Capture the cell that displays the provided text and extract its (X, Y) central coordinate. 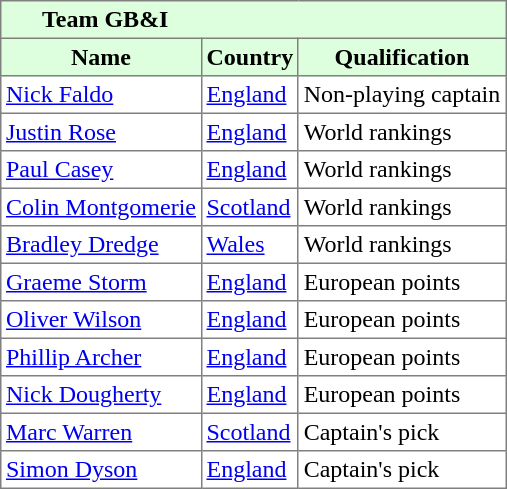
Non-playing captain (402, 95)
Oliver Wilson (101, 320)
Nick Faldo (101, 95)
Colin Montgomerie (101, 207)
Nick Dougherty (101, 395)
Justin Rose (101, 132)
Paul Casey (101, 170)
Name (101, 57)
Qualification (402, 57)
Marc Warren (101, 432)
Bradley Dredge (101, 245)
Graeme Storm (101, 282)
Phillip Archer (101, 357)
Wales (250, 245)
Simon Dyson (101, 470)
Country (250, 57)
Team GB&I (254, 20)
